Extract the (X, Y) coordinate from the center of the cell holding the provided text.  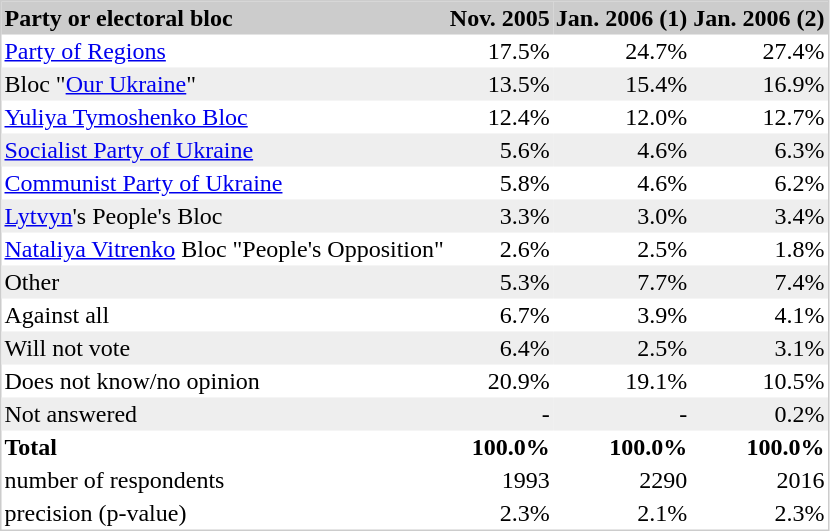
Will not vote (224, 348)
Jan. 2006 (1) (622, 18)
19.1% (622, 380)
Bloc "Our Ukraine" (224, 84)
13.5% (500, 84)
20.9% (500, 380)
3.9% (622, 314)
Does not know/no opinion (224, 380)
precision (p-value) (224, 512)
24.7% (622, 50)
16.9% (758, 84)
3.1% (758, 348)
2290 (622, 480)
Total (224, 446)
3.4% (758, 216)
2.1% (622, 512)
27.4% (758, 50)
0.2% (758, 414)
number of respondents (224, 480)
6.4% (500, 348)
12.4% (500, 116)
Yuliya Tymoshenko Bloc (224, 116)
7.7% (622, 282)
Communist Party of Ukraine (224, 182)
6.2% (758, 182)
1.8% (758, 248)
Socialist Party of Ukraine (224, 150)
1993 (500, 480)
Against all (224, 314)
6.3% (758, 150)
10.5% (758, 380)
2.6% (500, 248)
6.7% (500, 314)
3.3% (500, 216)
7.4% (758, 282)
4.1% (758, 314)
17.5% (500, 50)
2016 (758, 480)
15.4% (622, 84)
Party or electoral bloc (224, 18)
Party of Regions (224, 50)
3.0% (622, 216)
Other (224, 282)
12.7% (758, 116)
Nov. 2005 (500, 18)
5.6% (500, 150)
5.8% (500, 182)
Not answered (224, 414)
Nataliya Vitrenko Bloc "People's Opposition" (224, 248)
5.3% (500, 282)
Lytvyn's People's Bloc (224, 216)
12.0% (622, 116)
Jan. 2006 (2) (758, 18)
